From the cell containing the given text, extract its center point as [x, y] coordinate. 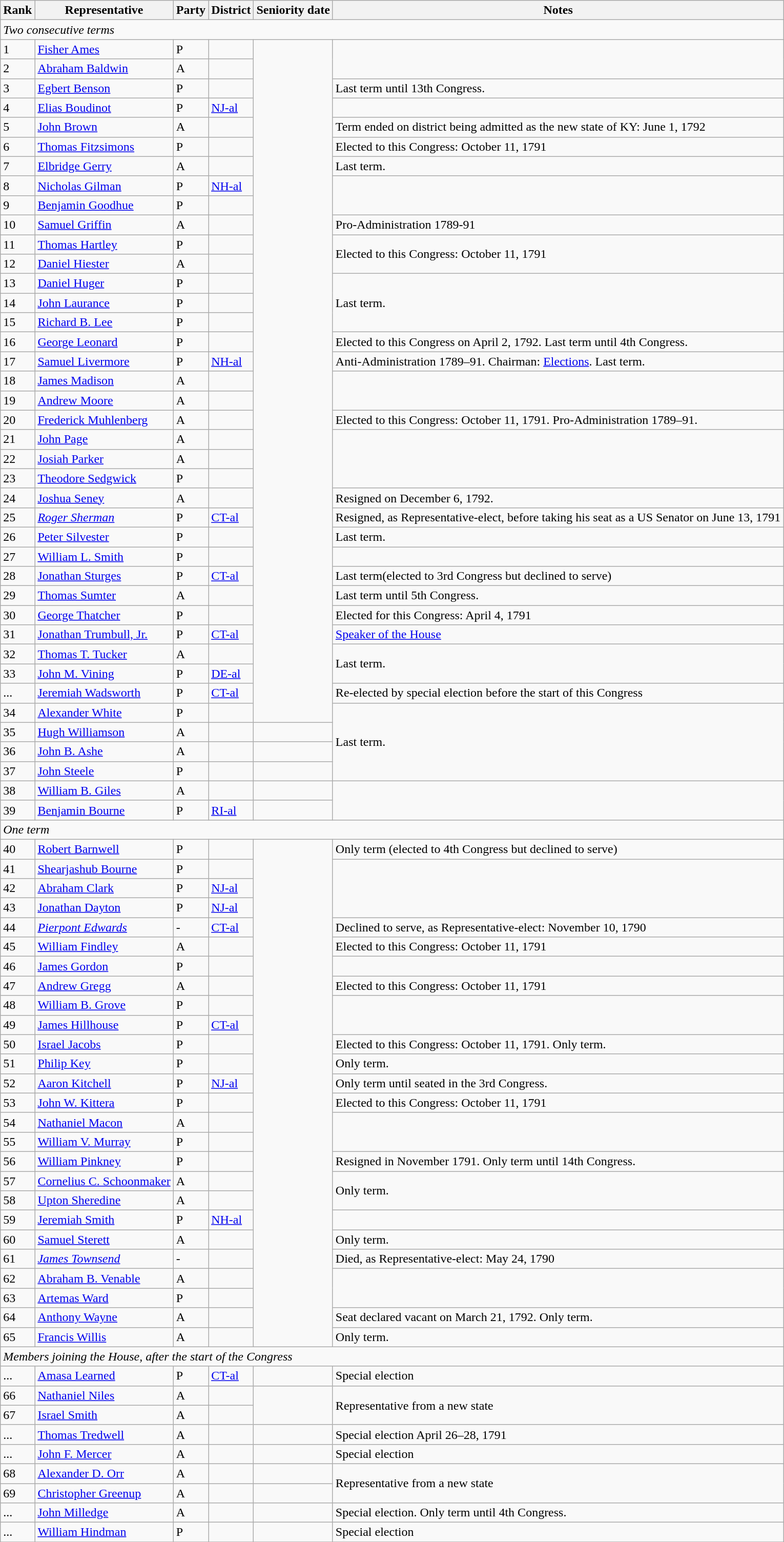
Thomas Hartley [104, 245]
Thomas Fitzsimons [104, 147]
Jonathan Trumbull, Jr. [104, 635]
57 [17, 1181]
33 [17, 674]
11 [17, 245]
38 [17, 790]
Joshua Seney [104, 498]
14 [17, 303]
One term [392, 829]
Nathaniel Niles [104, 1395]
Only term until seated in the 3rd Congress. [558, 1083]
18 [17, 381]
Upton Sheredine [104, 1201]
37 [17, 771]
James Madison [104, 381]
John M. Vining [104, 674]
Elected to this Congress: October 11, 1791. Pro-Administration 1789–91. [558, 420]
Special election. Only term until 4th Congress. [558, 1513]
Cornelius C. Schoonmaker [104, 1181]
William B. Giles [104, 790]
James Townsend [104, 1259]
Jonathan Dayton [104, 908]
29 [17, 596]
10 [17, 225]
James Gordon [104, 966]
22 [17, 459]
Abraham B. Venable [104, 1279]
5 [17, 127]
61 [17, 1259]
Theodore Sedgwick [104, 478]
Amasa Learned [104, 1376]
John Brown [104, 127]
9 [17, 205]
24 [17, 498]
John Page [104, 439]
Last term until 5th Congress. [558, 596]
Israel Smith [104, 1415]
William L. Smith [104, 556]
2 [17, 69]
George Leonard [104, 342]
27 [17, 556]
Elbridge Gerry [104, 166]
William Pinkney [104, 1161]
Last term(elected to 3rd Congress but declined to serve) [558, 576]
Nicholas Gilman [104, 186]
Abraham Baldwin [104, 69]
67 [17, 1415]
Jeremiah Smith [104, 1220]
8 [17, 186]
John Milledge [104, 1513]
James Hillhouse [104, 1025]
Israel Jacobs [104, 1044]
23 [17, 478]
John B. Ashe [104, 752]
Pierpont Edwards [104, 927]
Peter Silvester [104, 537]
32 [17, 654]
46 [17, 966]
DE-al [231, 674]
50 [17, 1044]
Hugh Williamson [104, 732]
William Findley [104, 947]
34 [17, 713]
4 [17, 108]
Samuel Griffin [104, 225]
Thomas Tredwell [104, 1434]
Alexander White [104, 713]
Elected to this Congress: October 11, 1791. Only term. [558, 1044]
13 [17, 283]
Resigned on December 6, 1792. [558, 498]
66 [17, 1395]
Anti-Administration 1789–91. Chairman: Elections. Last term. [558, 361]
42 [17, 888]
Anthony Wayne [104, 1317]
Declined to serve, as Representative-elect: November 10, 1790 [558, 927]
William B. Grove [104, 1005]
64 [17, 1317]
65 [17, 1337]
39 [17, 810]
Josiah Parker [104, 459]
District [231, 10]
Party [191, 10]
Samuel Livermore [104, 361]
30 [17, 615]
21 [17, 439]
16 [17, 342]
41 [17, 869]
Roger Sherman [104, 517]
62 [17, 1279]
Fisher Ames [104, 49]
63 [17, 1298]
Artemas Ward [104, 1298]
28 [17, 576]
3 [17, 88]
Rank [17, 10]
Jeremiah Wadsworth [104, 693]
Last term until 13th Congress. [558, 88]
43 [17, 908]
Frederick Muhlenberg [104, 420]
56 [17, 1161]
40 [17, 849]
Alexander D. Orr [104, 1473]
Resigned in November 1791. Only term until 14th Congress. [558, 1161]
Two consecutive terms [392, 30]
George Thatcher [104, 615]
Benjamin Bourne [104, 810]
12 [17, 264]
John W. Kittera [104, 1103]
52 [17, 1083]
William Hindman [104, 1532]
Re-elected by special election before the start of this Congress [558, 693]
Seat declared vacant on March 21, 1792. Only term. [558, 1317]
Elected for this Congress: April 4, 1791 [558, 615]
54 [17, 1122]
20 [17, 420]
Philip Key [104, 1064]
Pro-Administration 1789-91 [558, 225]
Jonathan Sturges [104, 576]
Died, as Representative-elect: May 24, 1790 [558, 1259]
Daniel Hiester [104, 264]
7 [17, 166]
Daniel Huger [104, 283]
Abraham Clark [104, 888]
53 [17, 1103]
Elected to this Congress on April 2, 1792. Last term until 4th Congress. [558, 342]
Notes [558, 10]
Benjamin Goodhue [104, 205]
Francis Willis [104, 1337]
17 [17, 361]
59 [17, 1220]
Christopher Greenup [104, 1493]
48 [17, 1005]
60 [17, 1240]
44 [17, 927]
Seniority date [293, 10]
49 [17, 1025]
Representative [104, 10]
31 [17, 635]
John F. Mercer [104, 1454]
Samuel Sterett [104, 1240]
Special election April 26–28, 1791 [558, 1434]
Term ended on district being admitted as the new state of KY: June 1, 1792 [558, 127]
Nathaniel Macon [104, 1122]
John Steele [104, 771]
Robert Barnwell [104, 849]
25 [17, 517]
Andrew Gregg [104, 986]
26 [17, 537]
36 [17, 752]
1 [17, 49]
RI-al [231, 810]
Egbert Benson [104, 88]
Shearjashub Bourne [104, 869]
35 [17, 732]
Only term (elected to 4th Congress but declined to serve) [558, 849]
Speaker of the House [558, 635]
William V. Murray [104, 1142]
Thomas T. Tucker [104, 654]
Elias Boudinot [104, 108]
John Laurance [104, 303]
69 [17, 1493]
15 [17, 322]
Resigned, as Representative-elect, before taking his seat as a US Senator on June 13, 1791 [558, 517]
6 [17, 147]
19 [17, 400]
Thomas Sumter [104, 596]
58 [17, 1201]
Members joining the House, after the start of the Congress [392, 1356]
51 [17, 1064]
55 [17, 1142]
47 [17, 986]
Aaron Kitchell [104, 1083]
Andrew Moore [104, 400]
68 [17, 1473]
45 [17, 947]
Richard B. Lee [104, 322]
